Provide the [X, Y] coordinate of the cell's center where the given text is located.  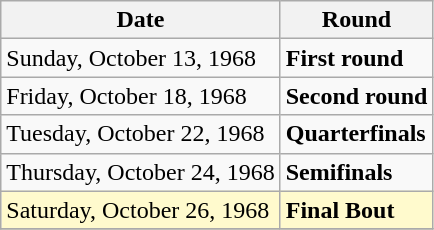
Tuesday, October 22, 1968 [140, 134]
Round [356, 20]
First round [356, 58]
Final Bout [356, 210]
Date [140, 20]
Saturday, October 26, 1968 [140, 210]
Semifinals [356, 172]
Second round [356, 96]
Sunday, October 13, 1968 [140, 58]
Thursday, October 24, 1968 [140, 172]
Quarterfinals [356, 134]
Friday, October 18, 1968 [140, 96]
